Determine the [X, Y] coordinate at the center of the cell enclosing the given text.  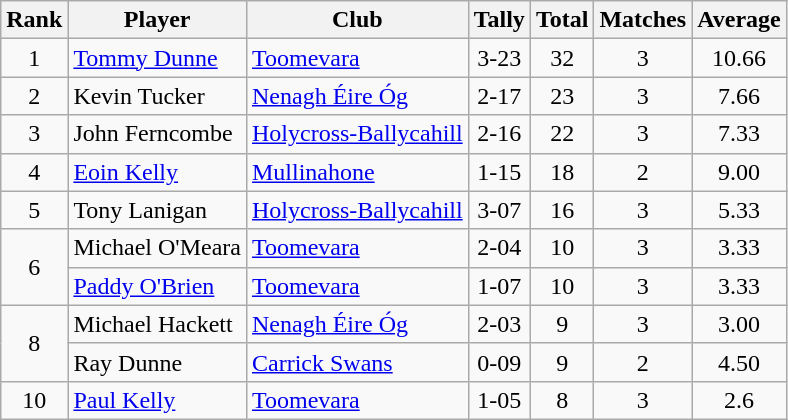
3.00 [740, 324]
Ray Dunne [158, 362]
Paddy O'Brien [158, 286]
7.33 [740, 134]
Tommy Dunne [158, 58]
10.66 [740, 58]
Club [357, 20]
John Ferncombe [158, 134]
5 [34, 210]
3-07 [499, 210]
Total [562, 20]
Paul Kelly [158, 400]
1-05 [499, 400]
Kevin Tucker [158, 96]
Player [158, 20]
1 [34, 58]
5.33 [740, 210]
1-07 [499, 286]
Tally [499, 20]
4 [34, 172]
Matches [643, 20]
Average [740, 20]
22 [562, 134]
Michael O'Meara [158, 248]
Michael Hackett [158, 324]
Carrick Swans [357, 362]
23 [562, 96]
2.6 [740, 400]
1-15 [499, 172]
32 [562, 58]
2-16 [499, 134]
4.50 [740, 362]
3-23 [499, 58]
2-03 [499, 324]
9.00 [740, 172]
Mullinahone [357, 172]
6 [34, 267]
0-09 [499, 362]
Eoin Kelly [158, 172]
18 [562, 172]
2-04 [499, 248]
7.66 [740, 96]
Rank [34, 20]
2-17 [499, 96]
Tony Lanigan [158, 210]
16 [562, 210]
